Pinpoint the cell where the given text exists, returning its (x, y) midpoint coordinate. 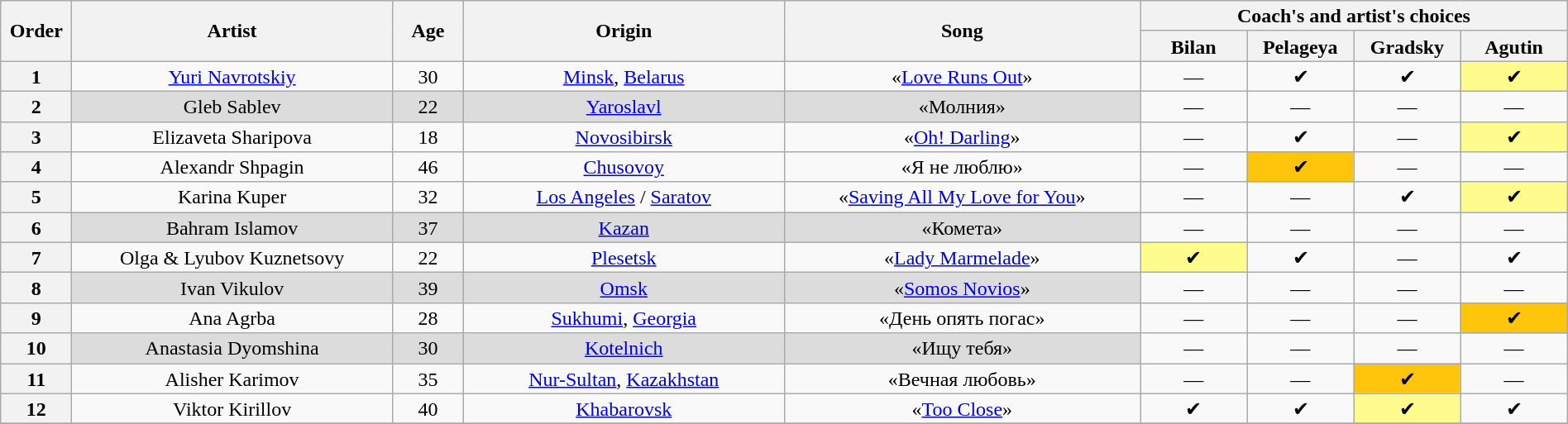
28 (428, 317)
Alisher Karimov (232, 379)
Bilan (1194, 46)
32 (428, 197)
Olga & Lyubov Kuznetsovy (232, 258)
11 (36, 379)
9 (36, 317)
7 (36, 258)
4 (36, 167)
Pelageya (1300, 46)
Kazan (624, 228)
Origin (624, 31)
Yaroslavl (624, 106)
Yuri Navrotskiy (232, 76)
Sukhumi, Georgia (624, 317)
Gleb Sablev (232, 106)
5 (36, 197)
39 (428, 288)
10 (36, 349)
Kotelnich (624, 349)
Ana Agrba (232, 317)
«Oh! Darling» (963, 137)
«Saving All My Love for You» (963, 197)
18 (428, 137)
46 (428, 167)
Alexandr Shpagin (232, 167)
1 (36, 76)
Chusovoy (624, 167)
35 (428, 379)
«Somos Novios» (963, 288)
Viktor Kirillov (232, 408)
Omsk (624, 288)
Anastasia Dyomshina (232, 349)
«Lady Marmelade» (963, 258)
Novosibirsk (624, 137)
40 (428, 408)
3 (36, 137)
Los Angeles / Saratov (624, 197)
Bahram Islamov (232, 228)
Gradsky (1408, 46)
«Комета» (963, 228)
Khabarovsk (624, 408)
«Молния» (963, 106)
Artist (232, 31)
Karina Kuper (232, 197)
Elizaveta Sharipova (232, 137)
Order (36, 31)
Agutin (1513, 46)
Age (428, 31)
Coach's and artist's choices (1355, 17)
Song (963, 31)
2 (36, 106)
«День опять погас» (963, 317)
Ivan Vikulov (232, 288)
Nur-Sultan, Kazakhstan (624, 379)
«Вечная любовь» (963, 379)
37 (428, 228)
12 (36, 408)
«Love Runs Out» (963, 76)
6 (36, 228)
«Я не люблю» (963, 167)
Minsk, Belarus (624, 76)
Plesetsk (624, 258)
«Too Close» (963, 408)
8 (36, 288)
«Ищу тебя» (963, 349)
